From the cell containing the given text, extract its center point as [x, y] coordinate. 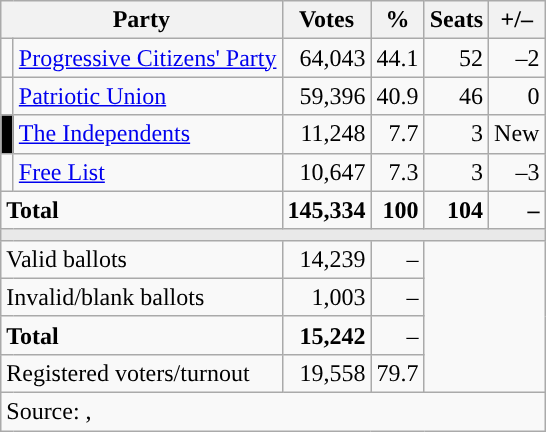
19,558 [326, 373]
Votes [326, 20]
+/– [517, 20]
15,242 [326, 335]
The Independents [148, 134]
145,334 [326, 210]
7.7 [398, 134]
100 [398, 210]
7.3 [398, 172]
10,647 [326, 172]
Registered voters/turnout [142, 373]
46 [456, 96]
Patriotic Union [148, 96]
Seats [456, 20]
Progressive Citizens' Party [148, 58]
Source: , [273, 411]
44.1 [398, 58]
40.9 [398, 96]
New [517, 134]
14,239 [326, 259]
52 [456, 58]
11,248 [326, 134]
Valid ballots [142, 259]
Invalid/blank ballots [142, 297]
64,043 [326, 58]
59,396 [326, 96]
% [398, 20]
0 [517, 96]
79.7 [398, 373]
1,003 [326, 297]
–2 [517, 58]
Party [142, 20]
Free List [148, 172]
104 [456, 210]
–3 [517, 172]
